From the cell containing the given text, extract its center point as (X, Y) coordinate. 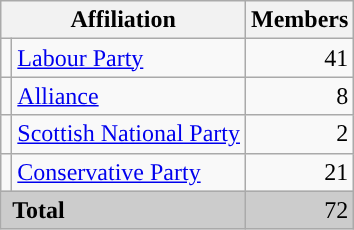
Scottish National Party (129, 134)
72 (300, 210)
Total (124, 210)
21 (300, 172)
Alliance (129, 96)
41 (300, 58)
Affiliation (124, 20)
Conservative Party (129, 172)
8 (300, 96)
2 (300, 134)
Members (300, 20)
Labour Party (129, 58)
